Detect which cell encompasses the target text, then output its [x, y] center coordinate. 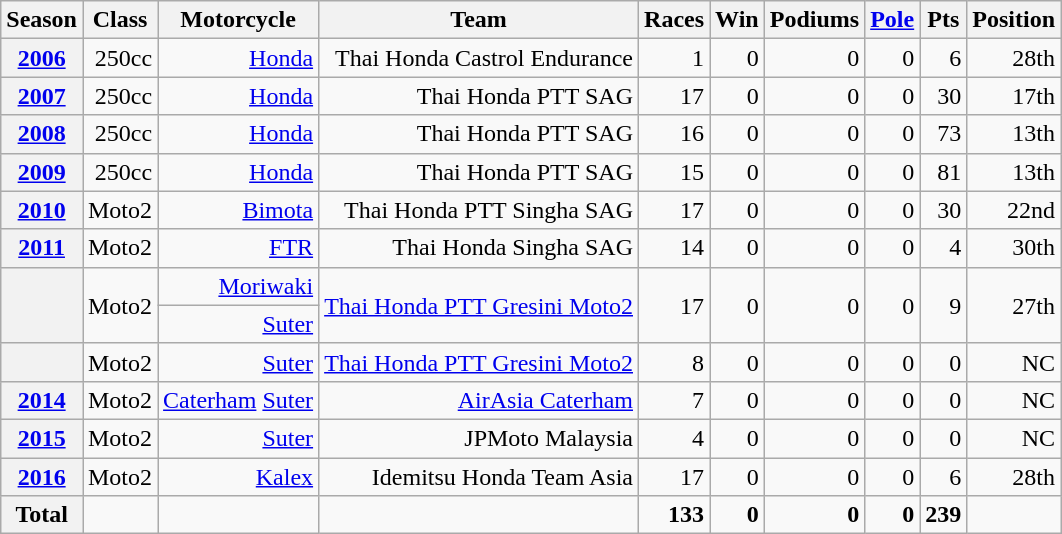
1 [674, 58]
2014 [42, 400]
17th [1014, 96]
Moriwaki [238, 286]
22nd [1014, 210]
Caterham Suter [238, 400]
Position [1014, 20]
2006 [42, 58]
9 [944, 305]
2015 [42, 438]
15 [674, 172]
27th [1014, 305]
8 [674, 362]
Kalex [238, 477]
Thai Honda PTT Singha SAG [479, 210]
Motorcycle [238, 20]
2007 [42, 96]
Class [120, 20]
2011 [42, 248]
Podiums [814, 20]
Thai Honda Singha SAG [479, 248]
Team [479, 20]
16 [674, 134]
73 [944, 134]
2008 [42, 134]
JPMoto Malaysia [479, 438]
7 [674, 400]
Races [674, 20]
Idemitsu Honda Team Asia [479, 477]
Win [738, 20]
Pts [944, 20]
Season [42, 20]
2010 [42, 210]
Thai Honda Castrol Endurance [479, 58]
239 [944, 515]
AirAsia Caterham [479, 400]
81 [944, 172]
2009 [42, 172]
Pole [892, 20]
133 [674, 515]
Total [42, 515]
Bimota [238, 210]
14 [674, 248]
FTR [238, 248]
30th [1014, 248]
2016 [42, 477]
